Capture the cell that displays the provided text and extract its (X, Y) central coordinate. 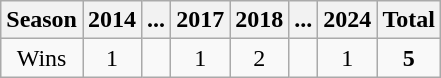
Total (409, 20)
2024 (348, 20)
5 (409, 58)
2 (260, 58)
2014 (112, 20)
2017 (200, 20)
Season (42, 20)
2018 (260, 20)
Wins (42, 58)
